Determine the [x, y] coordinate at the center of the cell enclosing the given text.  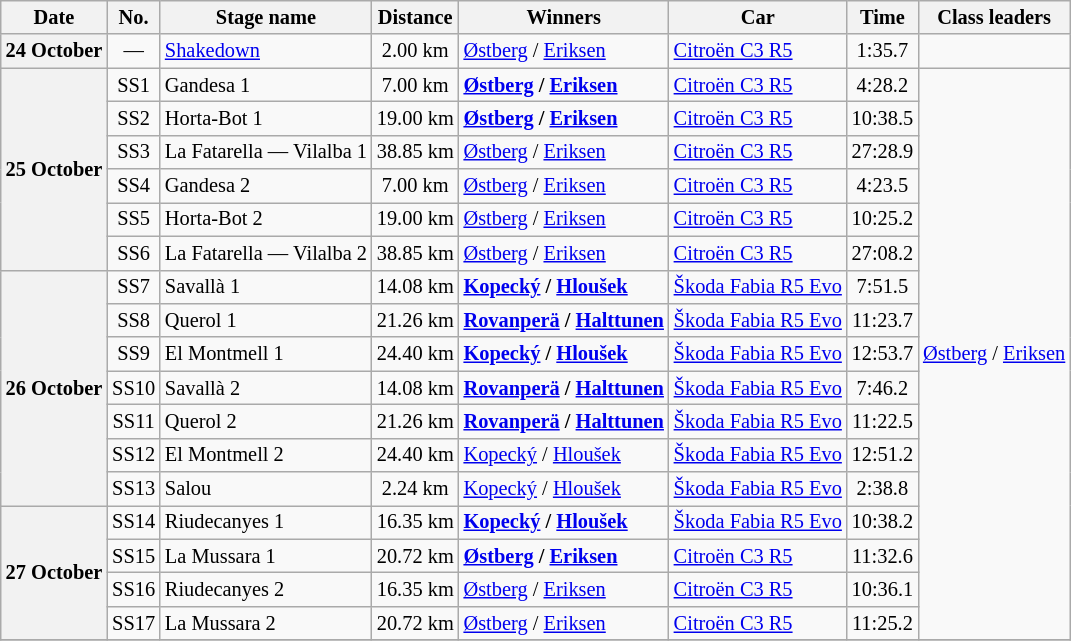
2.00 km [416, 51]
SS11 [134, 421]
12:51.2 [882, 455]
27:28.9 [882, 152]
— [134, 51]
26 October [54, 388]
Winners [564, 17]
Gandesa 1 [266, 85]
10:38.2 [882, 522]
Querol 2 [266, 421]
27 October [54, 572]
La Mussara 2 [266, 623]
12:53.7 [882, 354]
La Fatarella — Vilalba 1 [266, 152]
SS10 [134, 388]
27:08.2 [882, 253]
Class leaders [994, 17]
24 October [54, 51]
11:22.5 [882, 421]
SS16 [134, 589]
4:28.2 [882, 85]
Distance [416, 17]
10:25.2 [882, 219]
SS6 [134, 253]
El Montmell 1 [266, 354]
11:23.7 [882, 320]
10:38.5 [882, 118]
Car [758, 17]
Horta-Bot 2 [266, 219]
4:23.5 [882, 186]
Shakedown [266, 51]
25 October [54, 169]
SS5 [134, 219]
Querol 1 [266, 320]
Gandesa 2 [266, 186]
SS8 [134, 320]
1:35.7 [882, 51]
10:36.1 [882, 589]
SS12 [134, 455]
Salou [266, 489]
2:38.8 [882, 489]
SS17 [134, 623]
SS1 [134, 85]
11:25.2 [882, 623]
Date [54, 17]
7:51.5 [882, 287]
La Fatarella — Vilalba 2 [266, 253]
SS3 [134, 152]
La Mussara 1 [266, 556]
2.24 km [416, 489]
Stage name [266, 17]
SS15 [134, 556]
Riudecanyes 2 [266, 589]
SS7 [134, 287]
Riudecanyes 1 [266, 522]
Horta-Bot 1 [266, 118]
SS14 [134, 522]
Savallà 2 [266, 388]
SS13 [134, 489]
Savallà 1 [266, 287]
No. [134, 17]
11:32.6 [882, 556]
7:46.2 [882, 388]
Time [882, 17]
SS4 [134, 186]
El Montmell 2 [266, 455]
SS2 [134, 118]
SS9 [134, 354]
